Return [X, Y] of the center of cell containing provided text 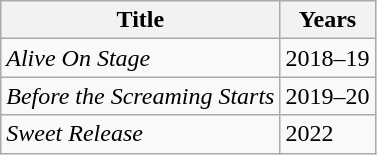
Sweet Release [140, 134]
Before the Screaming Starts [140, 96]
Title [140, 20]
2018–19 [328, 58]
Alive On Stage [140, 58]
2022 [328, 134]
2019–20 [328, 96]
Years [328, 20]
